Search for the cell housing the specified text and yield its [X, Y] center coordinate. 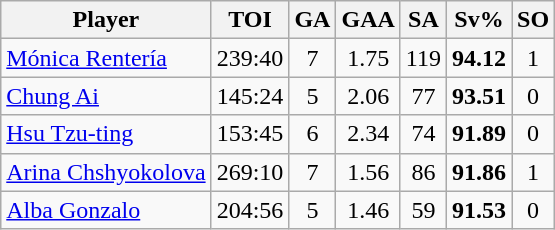
Alba Gonzalo [106, 210]
145:24 [250, 96]
204:56 [250, 210]
1.75 [368, 58]
SA [423, 20]
Hsu Tzu-ting [106, 134]
153:45 [250, 134]
TOI [250, 20]
269:10 [250, 172]
239:40 [250, 58]
77 [423, 96]
Arina Chshyokolova [106, 172]
119 [423, 58]
94.12 [480, 58]
6 [312, 134]
59 [423, 210]
91.86 [480, 172]
Mónica Rentería [106, 58]
1.46 [368, 210]
Chung Ai [106, 96]
2.34 [368, 134]
Sv% [480, 20]
91.89 [480, 134]
74 [423, 134]
86 [423, 172]
GAA [368, 20]
GA [312, 20]
91.53 [480, 210]
93.51 [480, 96]
2.06 [368, 96]
SO [534, 20]
Player [106, 20]
1.56 [368, 172]
